Identify which cell holds the provided text, then report its [X, Y] central coordinate. 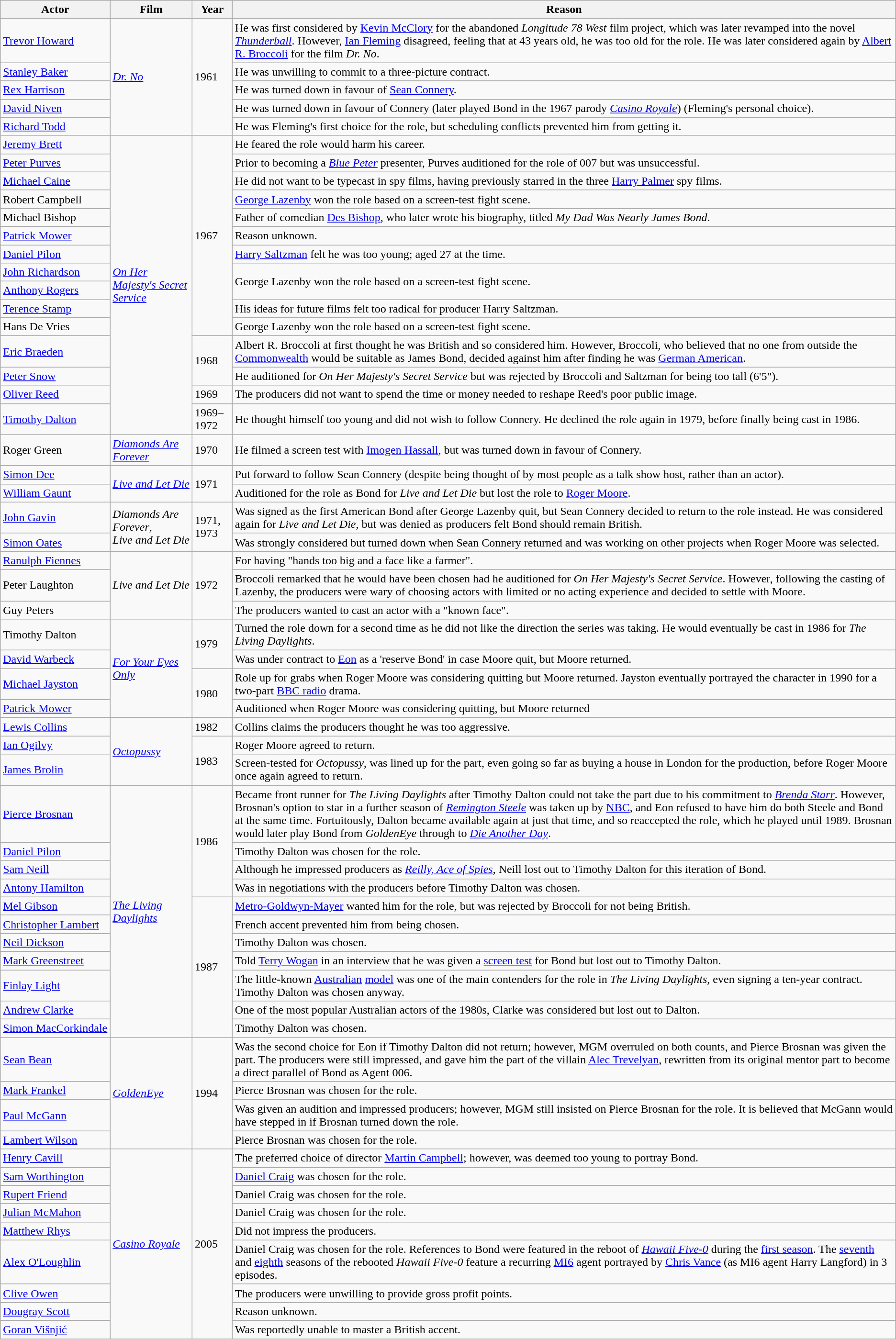
Roger Green [56, 450]
The producers did not want to spend the time or money needed to reshape Reed's poor public image. [564, 394]
John Gavin [56, 518]
One of the most popular Australian actors of the 1980s, Clarke was considered but lost out to Dalton. [564, 1010]
French accent prevented him from being chosen. [564, 924]
Collins claims the producers thought he was too aggressive. [564, 727]
Oliver Reed [56, 394]
1982 [213, 727]
Neil Dickson [56, 942]
Mel Gibson [56, 906]
James Brolin [56, 770]
Was under contract to Eon as a 'reserve Bond' in case Moore quit, but Moore returned. [564, 659]
Octopussy [151, 751]
John Richardson [56, 272]
Year [213, 10]
Rupert Friend [56, 1194]
He was turned down in favour of Sean Connery. [564, 90]
Michael Jayston [56, 684]
Ian Ogilvy [56, 745]
On Her Majesty's Secret Service [151, 285]
His ideas for future films felt too radical for producer Harry Saltzman. [564, 309]
Clive Owen [56, 1293]
For Your Eyes Only [151, 669]
Sam Worthington [56, 1176]
He feared the role would harm his career. [564, 145]
1968 [213, 361]
He was unwilling to commit to a three-picture contract. [564, 72]
Trevor Howard [56, 41]
Lewis Collins [56, 727]
Matthew Rhys [56, 1231]
Terence Stamp [56, 309]
Father of comedian Des Bishop, who later wrote his biography, titled My Dad Was Nearly James Bond. [564, 217]
Told Terry Wogan in an interview that he was given a screen test for Bond but lost out to Timothy Dalton. [564, 960]
Mark Greenstreet [56, 960]
Actor [56, 10]
Did not impress the producers. [564, 1231]
1967 [213, 235]
Jeremy Brett [56, 145]
Dr. No [151, 77]
He did not want to be typecast in spy films, having previously starred in the three Harry Palmer spy films. [564, 181]
1971 [213, 484]
He was Fleming's first choice for the role, but scheduling conflicts prevented him from getting it. [564, 126]
Henry Cavill [56, 1158]
Julian McMahon [56, 1213]
Was in negotiations with the producers before Timothy Dalton was chosen. [564, 888]
Richard Todd [56, 126]
Reason [564, 10]
The Living Daylights [151, 911]
Sean Bean [56, 1060]
He thought himself too young and did not wish to follow Connery. He declined the role again in 1979, before finally being cast in 1986. [564, 419]
Andrew Clarke [56, 1010]
Michael Caine [56, 181]
Timothy Dalton was chosen for the role. [564, 851]
Put forward to follow Sean Connery (despite being thought of by most people as a talk show host, rather than an actor). [564, 475]
Pierce Brosnan [56, 814]
The preferred choice of director Martin Campbell; however, was deemed too young to portray Bond. [564, 1158]
1970 [213, 450]
Stanley Baker [56, 72]
David Niven [56, 108]
William Gaunt [56, 493]
Diamonds Are Forever,Live and Let Die [151, 526]
Peter Snow [56, 376]
Dougray Scott [56, 1311]
1969 [213, 394]
Ranulph Fiennes [56, 560]
Rex Harrison [56, 90]
Sam Neill [56, 870]
Michael Bishop [56, 217]
1987 [213, 967]
The producers wanted to cast an actor with a "known face". [564, 610]
Casino Royale [151, 1244]
1986 [213, 841]
He was turned down in favour of Connery (later played Bond in the 1967 parody Casino Royale) (Fleming's personal choice). [564, 108]
Harry Saltzman felt he was too young; aged 27 at the time. [564, 254]
He auditioned for On Her Majesty's Secret Service but was rejected by Broccoli and Saltzman for being too tall (6'5"). [564, 376]
Film [151, 10]
1961 [213, 77]
Peter Laughton [56, 585]
Lambert Wilson [56, 1140]
For having "hands too big and a face like a farmer". [564, 560]
1983 [213, 761]
The producers were unwilling to provide gross profit points. [564, 1293]
Simon Oates [56, 542]
Anthony Rogers [56, 290]
Goran Višnjić [56, 1329]
Paul McGann [56, 1115]
GoldenEye [151, 1093]
Although he impressed producers as Reilly, Ace of Spies, Neill lost out to Timothy Dalton for this iteration of Bond. [564, 870]
Guy Peters [56, 610]
Simon MacCorkindale [56, 1028]
Eric Braeden [56, 351]
Alex O'Loughlin [56, 1262]
1969–1972 [213, 419]
Robert Campbell [56, 199]
Diamonds Are Forever [151, 450]
Finlay Light [56, 985]
Christopher Lambert [56, 924]
1979 [213, 644]
Peter Purves [56, 163]
Auditioned when Roger Moore was considering quitting, but Moore returned [564, 709]
Mark Frankel [56, 1091]
He filmed a screen test with Imogen Hassall, but was turned down in favour of Connery. [564, 450]
Auditioned for the role as Bond for Live and Let Die but lost the role to Roger Moore. [564, 493]
1972 [213, 585]
1971, 1973 [213, 526]
2005 [213, 1244]
Roger Moore agreed to return. [564, 745]
Was strongly considered but turned down when Sean Connery returned and was working on other projects when Roger Moore was selected. [564, 542]
Hans De Vries [56, 327]
Antony Hamilton [56, 888]
Simon Dee [56, 475]
David Warbeck [56, 659]
1980 [213, 693]
Was reportedly unable to master a British accent. [564, 1329]
Metro-Goldwyn-Mayer wanted him for the role, but was rejected by Broccoli for not being British. [564, 906]
Prior to becoming a Blue Peter presenter, Purves auditioned for the role of 007 but was unsuccessful. [564, 163]
1994 [213, 1093]
